For the text-containing cell, return its midpoint in [x, y] coordinate format. 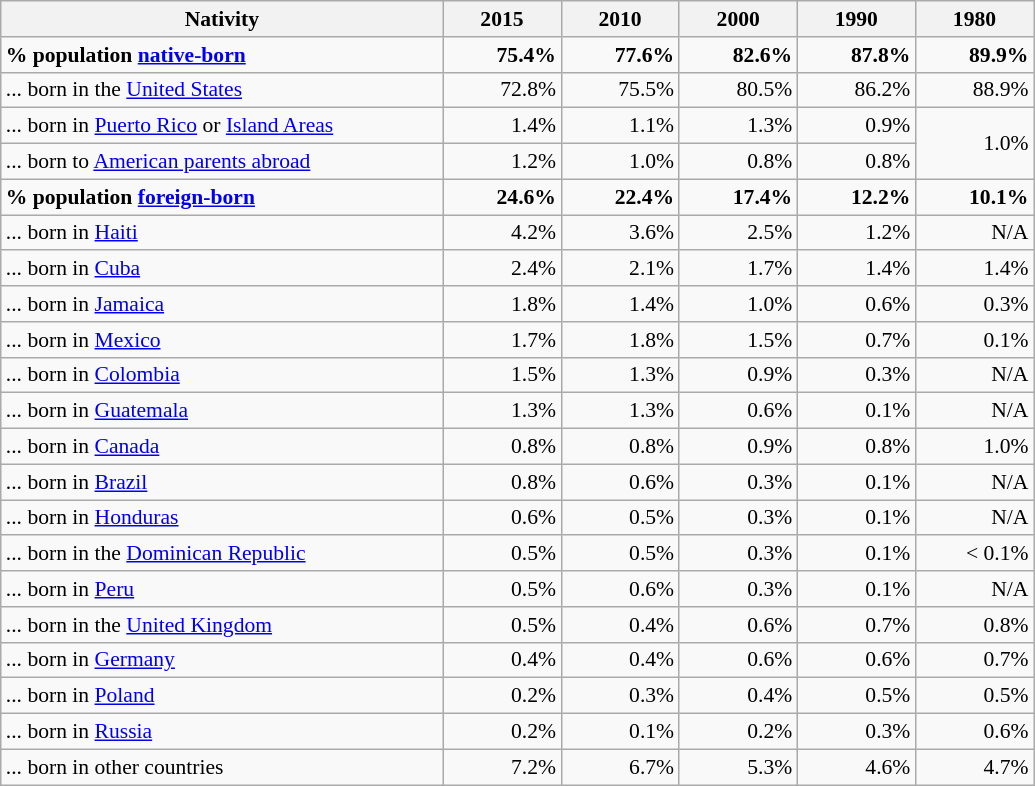
... born in Colombia [222, 375]
4.7% [974, 767]
2.4% [502, 269]
... born in Jamaica [222, 304]
72.8% [502, 90]
3.6% [620, 233]
... born to American parents abroad [222, 162]
2.5% [738, 233]
... born in the United States [222, 90]
... born in Russia [222, 732]
75.4% [502, 55]
... born in Haiti [222, 233]
... born in Mexico [222, 340]
6.7% [620, 767]
24.6% [502, 197]
... born in Peru [222, 589]
2.1% [620, 269]
75.5% [620, 90]
... born in Poland [222, 696]
2010 [620, 19]
... born in Brazil [222, 482]
4.6% [856, 767]
% population foreign-born [222, 197]
82.6% [738, 55]
4.2% [502, 233]
89.9% [974, 55]
17.4% [738, 197]
5.3% [738, 767]
Nativity [222, 19]
... born in other countries [222, 767]
80.5% [738, 90]
... born in Honduras [222, 518]
88.9% [974, 90]
22.4% [620, 197]
77.6% [620, 55]
1980 [974, 19]
2015 [502, 19]
1.1% [620, 126]
... born in Germany [222, 660]
< 0.1% [974, 554]
... born in Cuba [222, 269]
7.2% [502, 767]
... born in the United Kingdom [222, 625]
... born in Puerto Rico or Island Areas [222, 126]
... born in Canada [222, 447]
% population native-born [222, 55]
10.1% [974, 197]
... born in the Dominican Republic [222, 554]
86.2% [856, 90]
2000 [738, 19]
... born in Guatemala [222, 411]
12.2% [856, 197]
1990 [856, 19]
87.8% [856, 55]
